Search for the cell housing the specified text and yield its (x, y) center coordinate. 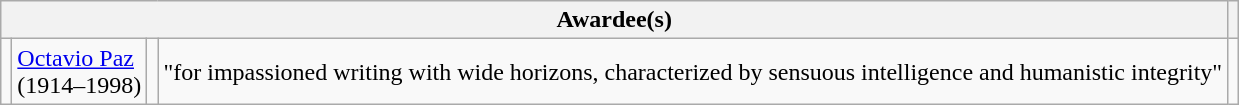
Awardee(s) (614, 20)
Octavio Paz(1914–1998) (80, 72)
"for impassioned writing with wide horizons, characterized by sensuous intelligence and humanistic integrity" (693, 72)
